Extract the [x, y] coordinate from the center of the cell holding the provided text.  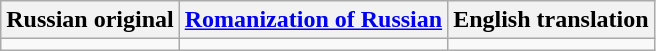
English translation [551, 20]
Romanization of Russian [313, 20]
Russian original [90, 20]
